Find where the given text appears and provide that cell's center as [x, y] coordinate. 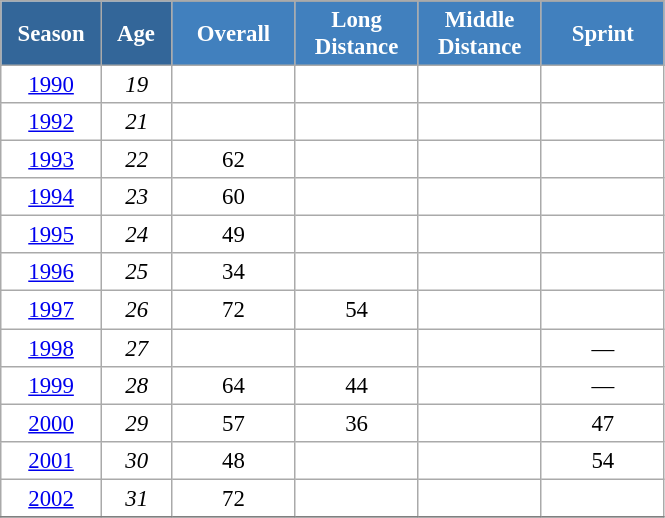
34 [234, 273]
62 [234, 160]
49 [234, 235]
1994 [52, 197]
Age [136, 34]
1998 [52, 348]
1999 [52, 385]
47 [602, 423]
25 [136, 273]
31 [136, 498]
21 [136, 122]
19 [136, 85]
29 [136, 423]
Sprint [602, 34]
60 [234, 197]
24 [136, 235]
2000 [52, 423]
2002 [52, 498]
Long Distance [356, 34]
2001 [52, 460]
48 [234, 460]
1997 [52, 310]
64 [234, 385]
28 [136, 385]
57 [234, 423]
1992 [52, 122]
1995 [52, 235]
26 [136, 310]
Season [52, 34]
Overall [234, 34]
44 [356, 385]
1993 [52, 160]
27 [136, 348]
30 [136, 460]
22 [136, 160]
1996 [52, 273]
36 [356, 423]
23 [136, 197]
1990 [52, 85]
Middle Distance [480, 34]
